Identify which cell holds the provided text, then report its [x, y] central coordinate. 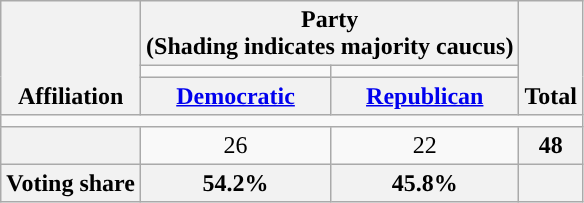
Democratic [236, 96]
45.8% [425, 183]
Party (Shading indicates majority caucus) [330, 34]
Affiliation [71, 58]
26 [236, 145]
Total [551, 58]
Voting share [71, 183]
22 [425, 145]
Republican [425, 96]
54.2% [236, 183]
48 [551, 145]
